Detect which cell encompasses the target text, then output its (X, Y) center coordinate. 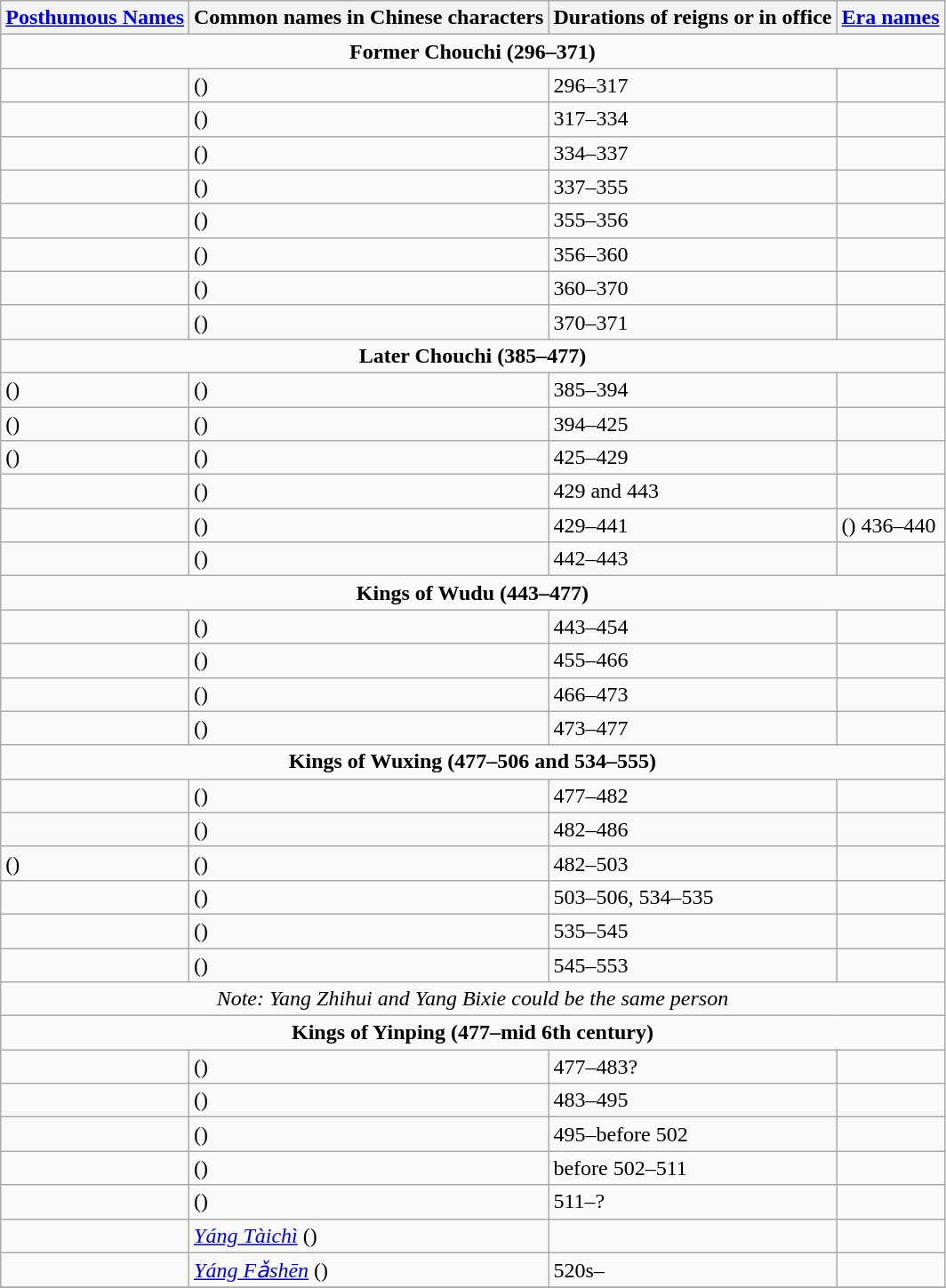
Yáng Tàichì () (369, 1236)
477–482 (693, 796)
Yáng Fǎshēn () (369, 1270)
482–486 (693, 829)
473–477 (693, 728)
394–425 (693, 424)
296–317 (693, 85)
Kings of Yinping (477–mid 6th century) (473, 1033)
Posthumous Names (95, 18)
483–495 (693, 1100)
Era names (891, 18)
482–503 (693, 863)
337–355 (693, 187)
355–356 (693, 220)
317–334 (693, 119)
370–371 (693, 322)
Durations of reigns or in office (693, 18)
Common names in Chinese characters (369, 18)
356–360 (693, 254)
503–506, 534–535 (693, 897)
429–441 (693, 525)
535–545 (693, 931)
Kings of Wudu (443–477) (473, 593)
545–553 (693, 964)
466–473 (693, 694)
511–? (693, 1202)
425–429 (693, 458)
360–370 (693, 288)
334–337 (693, 153)
455–466 (693, 660)
495–before 502 (693, 1134)
Kings of Wuxing (477–506 and 534–555) (473, 762)
before 502–511 (693, 1168)
Former Chouchi (296–371) (473, 52)
520s– (693, 1270)
Later Chouchi (385–477) (473, 356)
Note: Yang Zhihui and Yang Bixie could be the same person (473, 999)
385–394 (693, 389)
() 436–440 (891, 525)
477–483? (693, 1067)
429 and 443 (693, 492)
443–454 (693, 627)
442–443 (693, 559)
